Search for the cell housing the specified text and yield its (X, Y) center coordinate. 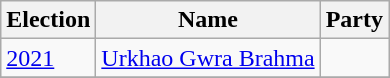
Urkhao Gwra Brahma (208, 58)
Name (208, 20)
Party (354, 20)
Election (48, 20)
2021 (48, 58)
